Detect which cell encompasses the target text, then output its (X, Y) center coordinate. 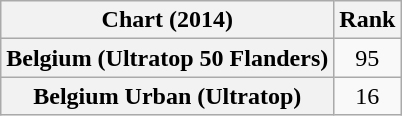
Chart (2014) (168, 20)
Belgium (Ultratop 50 Flanders) (168, 58)
Belgium Urban (Ultratop) (168, 96)
95 (368, 58)
16 (368, 96)
Rank (368, 20)
